Return (X, Y) of the center of cell containing provided text 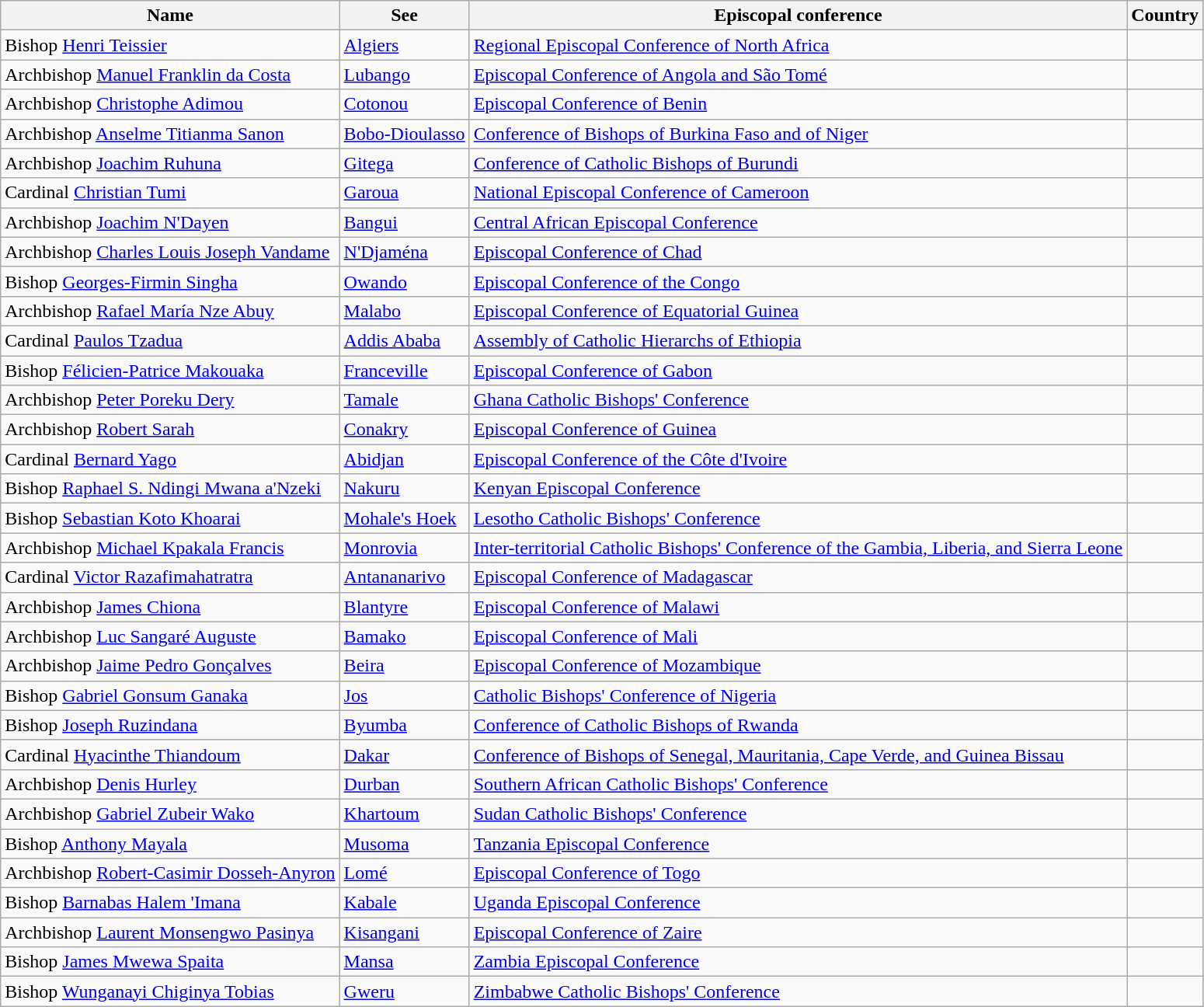
Bishop Georges-Firmin Singha (170, 281)
Lubango (404, 75)
Tanzania Episcopal Conference (799, 843)
Episcopal Conference of the Côte d'Ivoire (799, 459)
Cardinal Christian Tumi (170, 193)
Episcopal Conference of Malawi (799, 607)
Episcopal Conference of Mali (799, 636)
Kenyan Episcopal Conference (799, 489)
Cardinal Paulos Tzadua (170, 340)
Bishop Sebastian Koto Khoarai (170, 518)
Name (170, 16)
Zimbabwe Catholic Bishops' Conference (799, 991)
Episcopal Conference of Togo (799, 873)
Algiers (404, 45)
Musoma (404, 843)
Episcopal Conference of Gabon (799, 371)
Conference of Catholic Bishops of Burundi (799, 163)
Sudan Catholic Bishops' Conference (799, 814)
Garoua (404, 193)
Episcopal Conference of Equatorial Guinea (799, 311)
Owando (404, 281)
Blantyre (404, 607)
Bishop Gabriel Gonsum Ganaka (170, 695)
Malabo (404, 311)
Conference of Bishops of Senegal, Mauritania, Cape Verde, and Guinea Bissau (799, 754)
Lomé (404, 873)
Dakar (404, 754)
Country (1165, 16)
Gweru (404, 991)
Byumba (404, 725)
Episcopal Conference of Angola and São Tomé (799, 75)
Archbishop Manuel Franklin da Costa (170, 75)
Bishop Raphael S. Ndingi Mwana a'Nzeki (170, 489)
Antananarivo (404, 577)
Bishop Anthony Mayala (170, 843)
Gitega (404, 163)
Archbishop Peter Poreku Dery (170, 400)
Catholic Bishops' Conference of Nigeria (799, 695)
Episcopal Conference of Madagascar (799, 577)
Uganda Episcopal Conference (799, 903)
Episcopal Conference of Guinea (799, 430)
Conakry (404, 430)
Addis Ababa (404, 340)
Beira (404, 666)
Bangui (404, 222)
Archbishop Robert Sarah (170, 430)
Archbishop Joachim N'Dayen (170, 222)
Cardinal Hyacinthe Thiandoum (170, 754)
Inter-territorial Catholic Bishops' Conference of the Gambia, Liberia, and Sierra Leone (799, 548)
See (404, 16)
Archbishop Jaime Pedro Gonçalves (170, 666)
Cardinal Bernard Yago (170, 459)
Episcopal conference (799, 16)
Archbishop Robert-Casimir Dosseh-Anyron (170, 873)
Abidjan (404, 459)
Archbishop James Chiona (170, 607)
Kabale (404, 903)
Mohale's Hoek (404, 518)
Bishop Henri Teissier (170, 45)
Mansa (404, 962)
Bishop Félicien-Patrice Makouaka (170, 371)
Archbishop Denis Hurley (170, 784)
Bishop Wunganayi Chiginya Tobias (170, 991)
Zambia Episcopal Conference (799, 962)
Episcopal Conference of Mozambique (799, 666)
Episcopal Conference of the Congo (799, 281)
Assembly of Catholic Hierarchs of Ethiopia (799, 340)
Archbishop Gabriel Zubeir Wako (170, 814)
Bamako (404, 636)
Bishop James Mwewa Spaita (170, 962)
Monrovia (404, 548)
Regional Episcopal Conference of North Africa (799, 45)
Archbishop Luc Sangaré Auguste (170, 636)
Archbishop Laurent Monsengwo Pasinya (170, 932)
Episcopal Conference of Zaire (799, 932)
Bishop Joseph Ruzindana (170, 725)
Archbishop Christophe Adimou (170, 104)
Archbishop Joachim Ruhuna (170, 163)
Southern African Catholic Bishops' Conference (799, 784)
Conference of Catholic Bishops of Rwanda (799, 725)
Cotonou (404, 104)
Archbishop Anselme Titianma Sanon (170, 134)
Nakuru (404, 489)
Conference of Bishops of Burkina Faso and of Niger (799, 134)
Franceville (404, 371)
Tamale (404, 400)
Episcopal Conference of Benin (799, 104)
National Episcopal Conference of Cameroon (799, 193)
Archbishop Charles Louis Joseph Vandame (170, 252)
Cardinal Victor Razafimahatratra (170, 577)
Jos (404, 695)
Bobo-Dioulasso (404, 134)
Lesotho Catholic Bishops' Conference (799, 518)
Archbishop Michael Kpakala Francis (170, 548)
N'Djaména (404, 252)
Durban (404, 784)
Kisangani (404, 932)
Khartoum (404, 814)
Ghana Catholic Bishops' Conference (799, 400)
Bishop Barnabas Halem 'Imana (170, 903)
Central African Episcopal Conference (799, 222)
Episcopal Conference of Chad (799, 252)
Archbishop Rafael María Nze Abuy (170, 311)
